Extract the (X, Y) coordinate from the center of the cell holding the provided text.  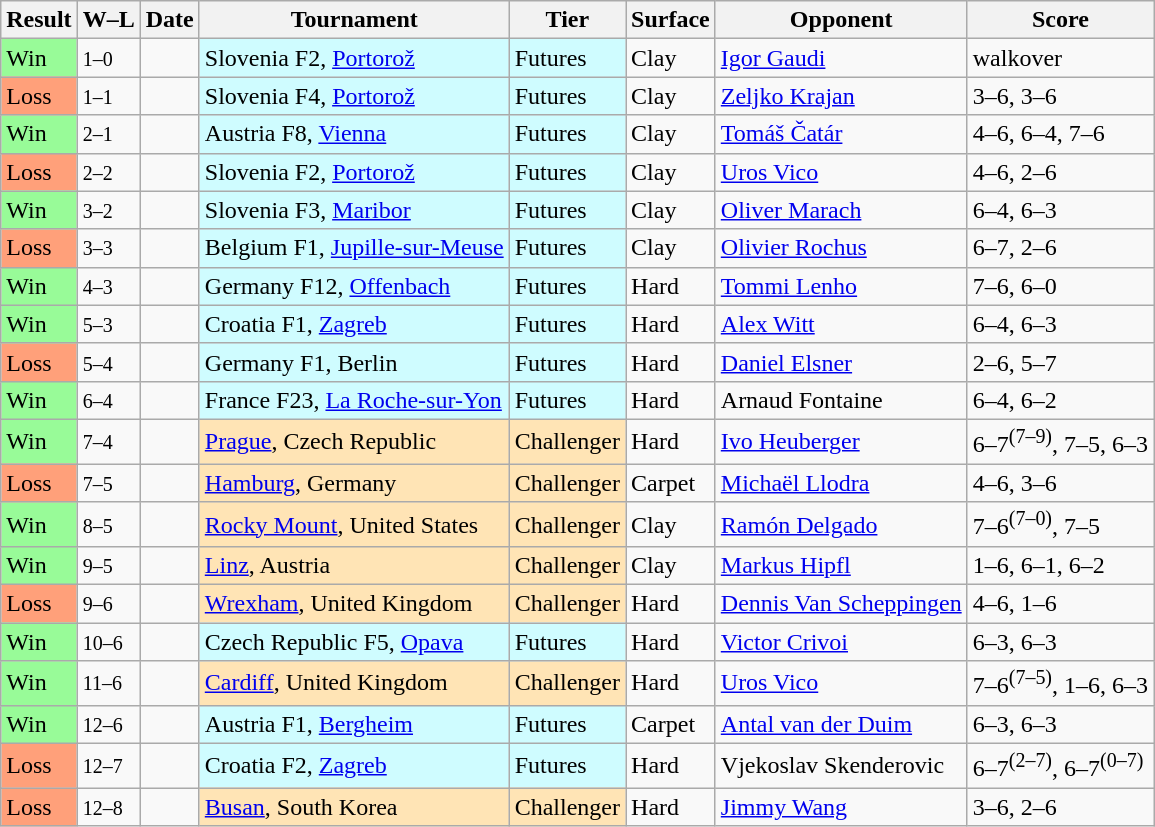
Arnaud Fontaine (841, 400)
Jimmy Wang (841, 807)
Germany F1, Berlin (354, 362)
Vjekoslav Skenderovic (841, 766)
Daniel Elsner (841, 362)
Oliver Marach (841, 210)
3–6, 2–6 (1060, 807)
6–7(7–9), 7–5, 6–3 (1060, 442)
Linz, Austria (354, 566)
7–6, 6–0 (1060, 286)
10–6 (108, 642)
4–3 (108, 286)
2–6, 5–7 (1060, 362)
9–5 (108, 566)
Antal van der Duim (841, 724)
Belgium F1, Jupille-sur-Meuse (354, 248)
4–6, 2–6 (1060, 172)
Ramón Delgado (841, 524)
Tommi Lenho (841, 286)
6–7, 2–6 (1060, 248)
11–6 (108, 684)
Slovenia F3, Maribor (354, 210)
Surface (671, 20)
9–6 (108, 604)
Hamburg, Germany (354, 483)
3–2 (108, 210)
Prague, Czech Republic (354, 442)
Markus Hipfl (841, 566)
W–L (108, 20)
Michaël Llodra (841, 483)
Opponent (841, 20)
2–1 (108, 134)
Date (170, 20)
7–4 (108, 442)
Zeljko Krajan (841, 96)
1–6, 6–1, 6–2 (1060, 566)
6–7(2–7), 6–7(0–7) (1060, 766)
Victor Crivoi (841, 642)
Cardiff, United Kingdom (354, 684)
Busan, South Korea (354, 807)
Result (39, 20)
1–1 (108, 96)
12–8 (108, 807)
12–6 (108, 724)
Tier (567, 20)
6–4, 6–2 (1060, 400)
Ivo Heuberger (841, 442)
5–4 (108, 362)
Austria F8, Vienna (354, 134)
Wrexham, United Kingdom (354, 604)
6–4 (108, 400)
Igor Gaudi (841, 58)
Score (1060, 20)
12–7 (108, 766)
Germany F12, Offenbach (354, 286)
3–6, 3–6 (1060, 96)
7–6(7–0), 7–5 (1060, 524)
1–0 (108, 58)
Croatia F2, Zagreb (354, 766)
Austria F1, Bergheim (354, 724)
Croatia F1, Zagreb (354, 324)
France F23, La Roche-sur-Yon (354, 400)
5–3 (108, 324)
8–5 (108, 524)
Czech Republic F5, Opava (354, 642)
walkover (1060, 58)
Tomáš Čatár (841, 134)
4–6, 3–6 (1060, 483)
3–3 (108, 248)
4–6, 1–6 (1060, 604)
Olivier Rochus (841, 248)
Dennis Van Scheppingen (841, 604)
2–2 (108, 172)
Tournament (354, 20)
Alex Witt (841, 324)
Rocky Mount, United States (354, 524)
7–5 (108, 483)
7–6(7–5), 1–6, 6–3 (1060, 684)
Slovenia F4, Portorož (354, 96)
4–6, 6–4, 7–6 (1060, 134)
